Locate the cell with the specified text and output its (x, y) center coordinate. 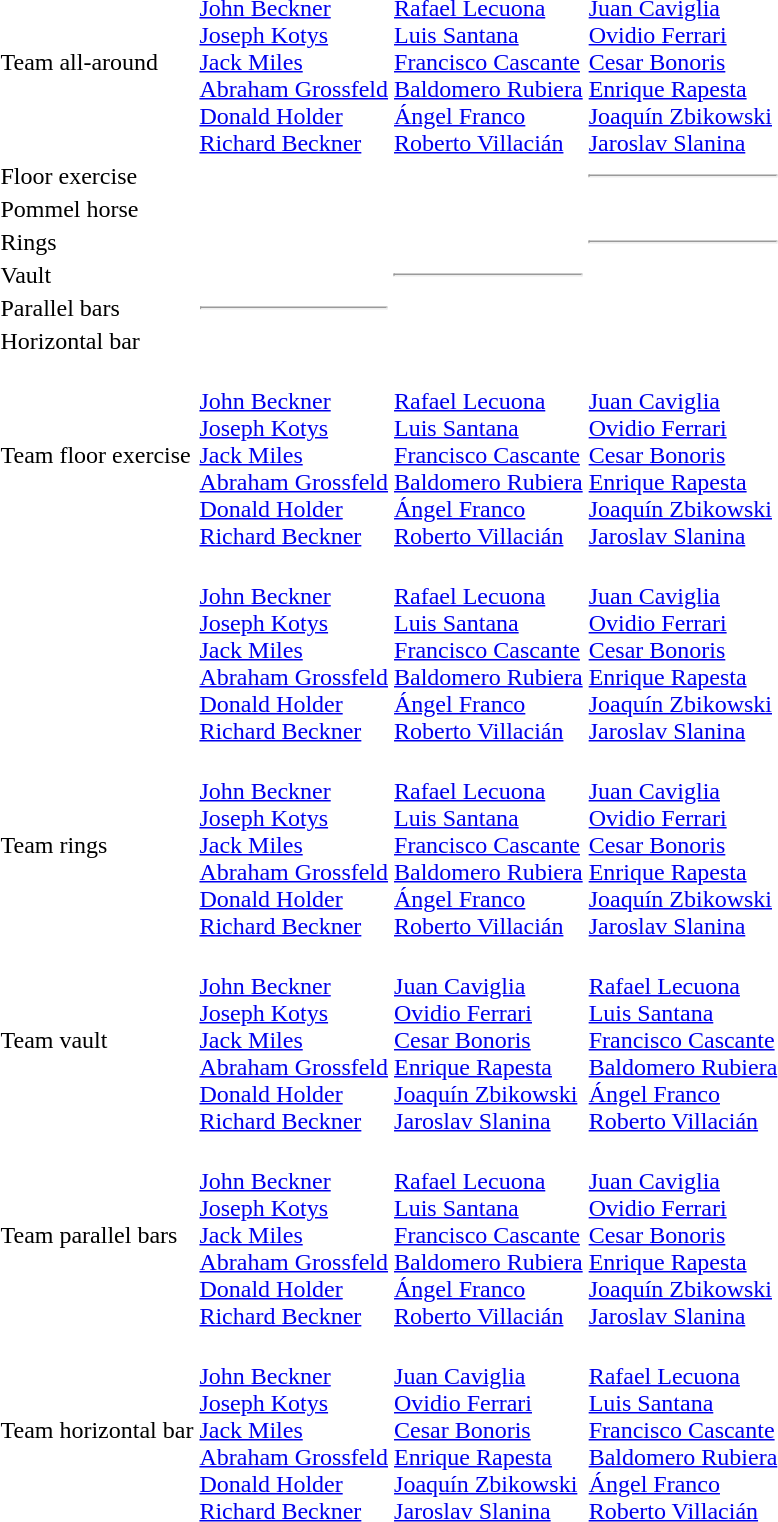
Juan CavigliaOvidio FerrariCesar BonorisEnrique RapestaJoaquín ZbikowskiJaroslav Slanina (489, 1040)
